Locate the cell with the specified text and output its [X, Y] center coordinate. 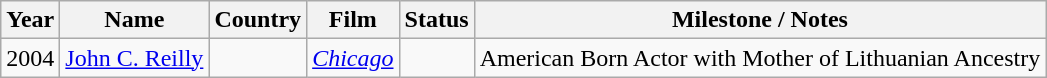
Milestone / Notes [760, 20]
Year [30, 20]
Country [258, 20]
Chicago [353, 58]
Status [436, 20]
Film [353, 20]
2004 [30, 58]
John C. Reilly [134, 58]
Name [134, 20]
American Born Actor with Mother of Lithuanian Ancestry [760, 58]
